Output the [x, y] coordinate of the center of the cell containing the given text.  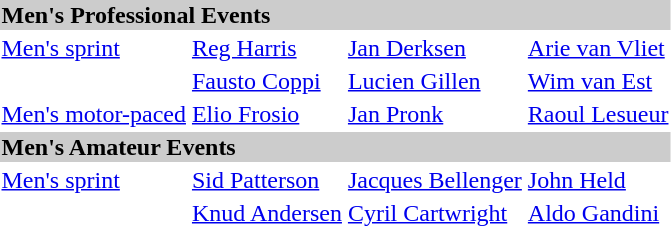
Sid Patterson [266, 180]
Men's Amateur Events [335, 147]
Elio Frosio [266, 114]
Men's Professional Events [335, 15]
John Held [598, 180]
Lucien Gillen [434, 81]
Wim van Est [598, 81]
Jacques Bellenger [434, 180]
Jan Derksen [434, 48]
Raoul Lesueur [598, 114]
Fausto Coppi [266, 81]
Reg Harris [266, 48]
Arie van Vliet [598, 48]
Jan Pronk [434, 114]
Men's motor-paced [94, 114]
